Detect which cell encompasses the target text, then output its [x, y] center coordinate. 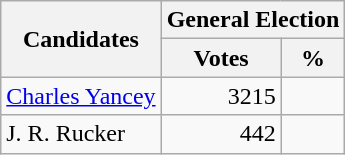
Candidates [81, 39]
J. R. Rucker [81, 134]
Charles Yancey [81, 96]
General Election [253, 20]
% [313, 58]
3215 [221, 96]
442 [221, 134]
Votes [221, 58]
